Determine the (x, y) coordinate at the center of the cell enclosing the given text.  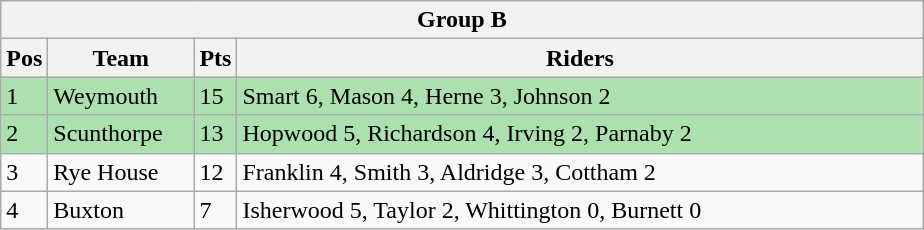
Isherwood 5, Taylor 2, Whittington 0, Burnett 0 (580, 210)
Hopwood 5, Richardson 4, Irving 2, Parnaby 2 (580, 134)
Team (121, 58)
Pos (24, 58)
Buxton (121, 210)
13 (216, 134)
Group B (462, 20)
Rye House (121, 172)
7 (216, 210)
1 (24, 96)
Weymouth (121, 96)
Riders (580, 58)
Smart 6, Mason 4, Herne 3, Johnson 2 (580, 96)
12 (216, 172)
3 (24, 172)
Franklin 4, Smith 3, Aldridge 3, Cottham 2 (580, 172)
15 (216, 96)
Scunthorpe (121, 134)
4 (24, 210)
Pts (216, 58)
2 (24, 134)
